Extract the (x, y) coordinate from the center of the cell holding the provided text.  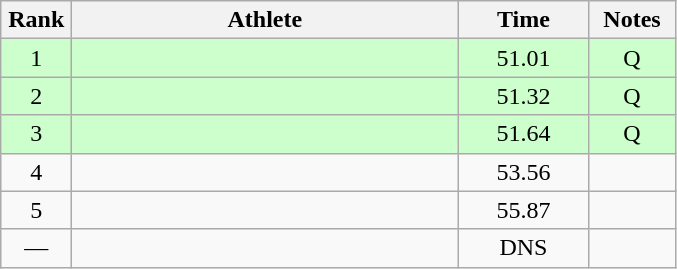
1 (36, 58)
Notes (632, 20)
4 (36, 172)
51.01 (524, 58)
Time (524, 20)
3 (36, 134)
2 (36, 96)
5 (36, 210)
— (36, 248)
53.56 (524, 172)
51.32 (524, 96)
DNS (524, 248)
51.64 (524, 134)
55.87 (524, 210)
Athlete (265, 20)
Rank (36, 20)
